Return [x, y] of the center of cell containing provided text 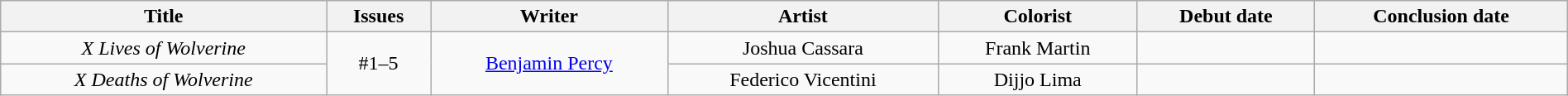
Colorist [1038, 17]
Issues [379, 17]
Dijjo Lima [1038, 79]
Title [164, 17]
Joshua Cassara [802, 48]
#1–5 [379, 64]
Federico Vicentini [802, 79]
Conclusion date [1441, 17]
Debut date [1226, 17]
X Lives of Wolverine [164, 48]
Artist [802, 17]
Writer [549, 17]
X Deaths of Wolverine [164, 79]
Benjamin Percy [549, 64]
Frank Martin [1038, 48]
